Output the (X, Y) coordinate of the center of the cell containing the given text.  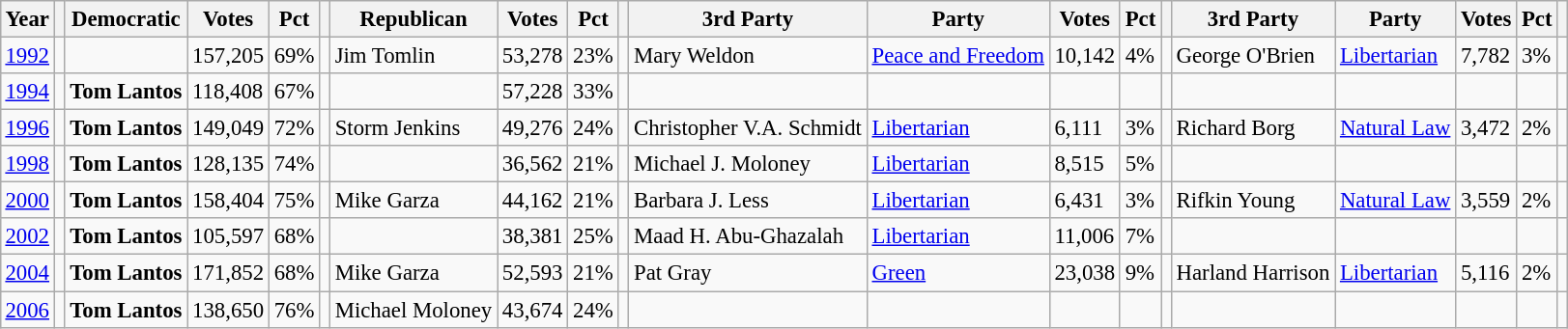
9% (1140, 273)
23% (593, 55)
118,408 (228, 92)
157,205 (228, 55)
72% (294, 128)
Democratic (126, 19)
1994 (27, 92)
Barbara J. Less (748, 201)
69% (294, 55)
149,049 (228, 128)
1992 (27, 55)
2006 (27, 310)
6,431 (1084, 201)
Peace and Freedom (958, 55)
138,650 (228, 310)
74% (294, 164)
25% (593, 236)
Green (958, 273)
Storm Jenkins (413, 128)
Year (27, 19)
10,142 (1084, 55)
Mary Weldon (748, 55)
1996 (27, 128)
2002 (27, 236)
38,381 (533, 236)
Harland Harrison (1252, 273)
43,674 (533, 310)
53,278 (533, 55)
Michael Moloney (413, 310)
Maad H. Abu-Ghazalah (748, 236)
George O'Brien (1252, 55)
Michael J. Moloney (748, 164)
49,276 (533, 128)
105,597 (228, 236)
Republican (413, 19)
57,228 (533, 92)
171,852 (228, 273)
Jim Tomlin (413, 55)
3,472 (1486, 128)
67% (294, 92)
44,162 (533, 201)
52,593 (533, 273)
128,135 (228, 164)
6,111 (1084, 128)
Pat Gray (748, 273)
36,562 (533, 164)
5% (1140, 164)
3,559 (1486, 201)
76% (294, 310)
Christopher V.A. Schmidt (748, 128)
75% (294, 201)
158,404 (228, 201)
33% (593, 92)
11,006 (1084, 236)
Rifkin Young (1252, 201)
2004 (27, 273)
2000 (27, 201)
7,782 (1486, 55)
Richard Borg (1252, 128)
8,515 (1084, 164)
1998 (27, 164)
4% (1140, 55)
23,038 (1084, 273)
7% (1140, 236)
5,116 (1486, 273)
